Search for the cell housing the specified text and yield its (X, Y) center coordinate. 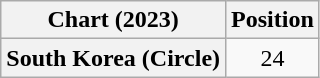
Chart (2023) (114, 20)
Position (273, 20)
South Korea (Circle) (114, 58)
24 (273, 58)
